Find where the given text appears and provide that cell's center as (X, Y) coordinate. 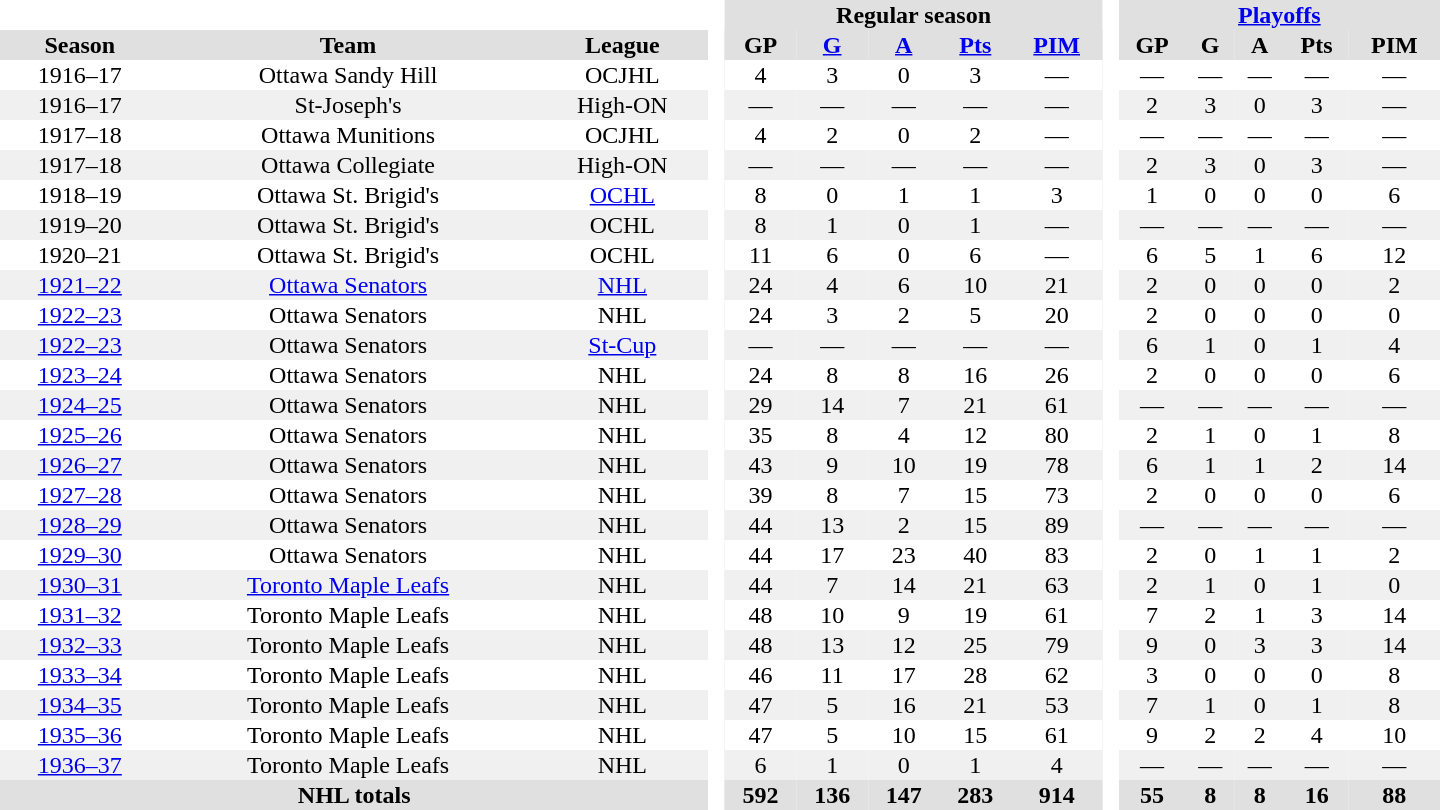
1930–31 (80, 585)
73 (1056, 495)
914 (1056, 795)
1925–26 (80, 435)
26 (1056, 375)
Season (80, 45)
147 (904, 795)
83 (1056, 555)
89 (1056, 525)
Ottawa Collegiate (348, 165)
St-Cup (622, 345)
80 (1056, 435)
1921–22 (80, 285)
1929–30 (80, 555)
592 (761, 795)
1933–34 (80, 675)
1924–25 (80, 405)
1928–29 (80, 525)
39 (761, 495)
1936–37 (80, 765)
35 (761, 435)
League (622, 45)
20 (1056, 315)
62 (1056, 675)
29 (761, 405)
St-Joseph's (348, 105)
43 (761, 465)
Team (348, 45)
1931–32 (80, 615)
79 (1056, 645)
Regular season (914, 15)
283 (976, 795)
136 (832, 795)
40 (976, 555)
25 (976, 645)
1926–27 (80, 465)
Playoffs (1280, 15)
1918–19 (80, 195)
1920–21 (80, 255)
28 (976, 675)
63 (1056, 585)
1923–24 (80, 375)
NHL totals (354, 795)
78 (1056, 465)
55 (1152, 795)
1934–35 (80, 705)
1927–28 (80, 495)
46 (761, 675)
1935–36 (80, 735)
1932–33 (80, 645)
Ottawa Sandy Hill (348, 75)
53 (1056, 705)
88 (1394, 795)
1919–20 (80, 225)
23 (904, 555)
Ottawa Munitions (348, 135)
